Return [x, y] of the center of cell containing provided text 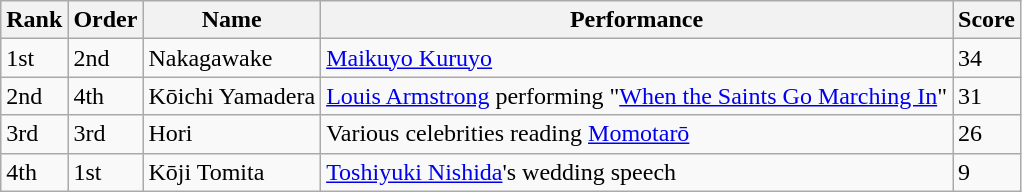
Nakagawake [232, 58]
31 [986, 96]
Kōichi Yamadera [232, 96]
26 [986, 134]
Hori [232, 134]
Rank [34, 20]
Score [986, 20]
Toshiyuki Nishida's wedding speech [637, 172]
Order [106, 20]
Maikuyo Kuruyo [637, 58]
Louis Armstrong performing "When the Saints Go Marching In" [637, 96]
Kōji Tomita [232, 172]
Name [232, 20]
Various celebrities reading Momotarō [637, 134]
34 [986, 58]
9 [986, 172]
Performance [637, 20]
